Scan for the cell matching the given text and deliver its [X, Y] coordinate at center. 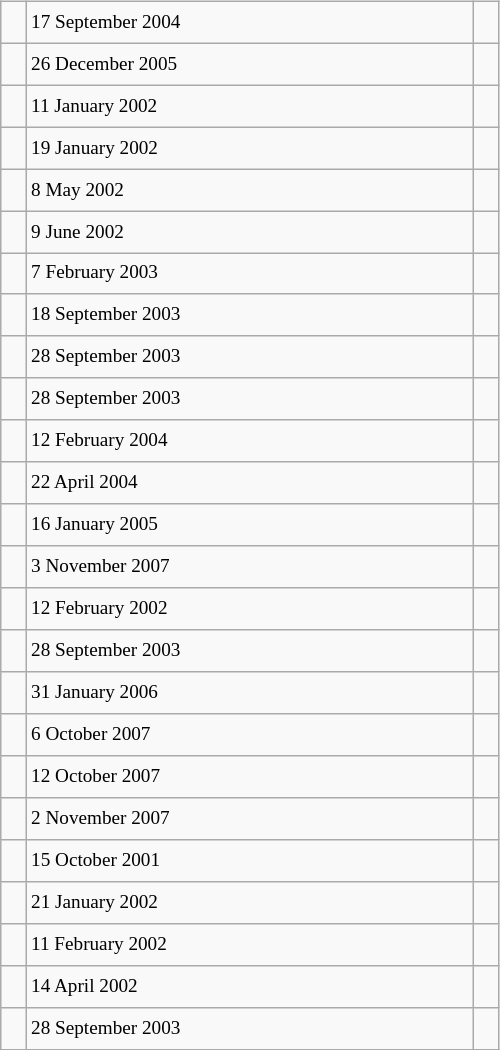
11 February 2002 [249, 944]
12 October 2007 [249, 777]
12 February 2004 [249, 441]
19 January 2002 [249, 148]
3 November 2007 [249, 567]
15 October 2001 [249, 861]
26 December 2005 [249, 64]
7 February 2003 [249, 274]
18 September 2003 [249, 315]
16 January 2005 [249, 525]
2 November 2007 [249, 819]
11 January 2002 [249, 106]
12 February 2002 [249, 609]
31 January 2006 [249, 693]
21 January 2002 [249, 902]
8 May 2002 [249, 190]
22 April 2004 [249, 483]
14 April 2002 [249, 986]
9 June 2002 [249, 232]
17 September 2004 [249, 22]
6 October 2007 [249, 735]
